Return the [X, Y] coordinate for the center point of the cell that contains the specified text.  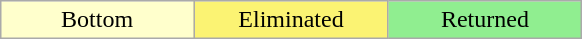
Bottom [97, 20]
Returned [485, 20]
Eliminated [291, 20]
